Return the [X, Y] coordinate for the center point of the cell that contains the specified text.  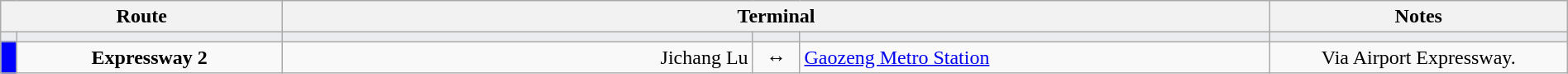
↔ [776, 57]
Expressway 2 [150, 57]
Via Airport Expressway. [1418, 57]
Notes [1418, 17]
Gaozeng Metro Station [1035, 57]
Jichang Lu [518, 57]
Route [142, 17]
Terminal [777, 17]
